Identify which cell holds the provided text, then report its [X, Y] central coordinate. 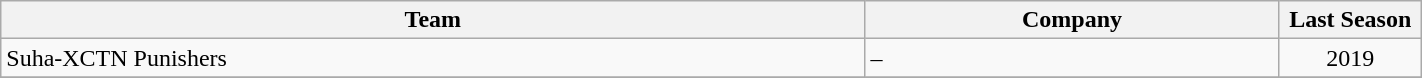
– [1072, 58]
Last Season [1350, 20]
Team [433, 20]
2019 [1350, 58]
Company [1072, 20]
Suha-XCTN Punishers [433, 58]
